Return the [X, Y] coordinate for the center point of the cell that contains the specified text.  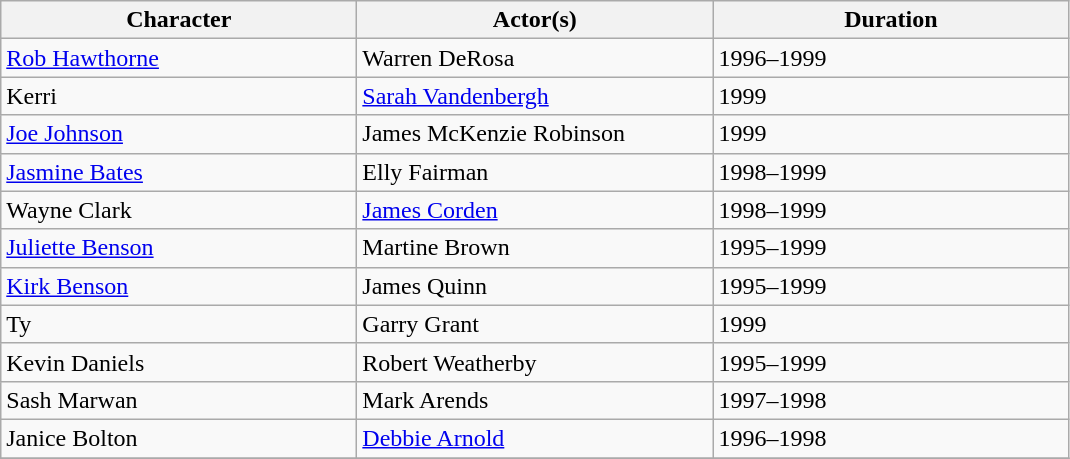
Juliette Benson [179, 248]
Duration [891, 20]
James McKenzie Robinson [535, 134]
1997–1998 [891, 400]
Kevin Daniels [179, 362]
Robert Weatherby [535, 362]
Sash Marwan [179, 400]
Martine Brown [535, 248]
Mark Arends [535, 400]
Elly Fairman [535, 172]
Actor(s) [535, 20]
Jasmine Bates [179, 172]
Ty [179, 324]
James Quinn [535, 286]
Debbie Arnold [535, 438]
Sarah Vandenbergh [535, 96]
Janice Bolton [179, 438]
James Corden [535, 210]
Garry Grant [535, 324]
Rob Hawthorne [179, 58]
Character [179, 20]
Kerri [179, 96]
Wayne Clark [179, 210]
Warren DeRosa [535, 58]
1996–1999 [891, 58]
Joe Johnson [179, 134]
Kirk Benson [179, 286]
1996–1998 [891, 438]
